Capture the cell that displays the provided text and extract its (X, Y) central coordinate. 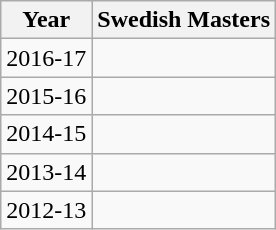
Year (46, 20)
2015-16 (46, 96)
2014-15 (46, 134)
2012-13 (46, 210)
2016-17 (46, 58)
Swedish Masters (184, 20)
2013-14 (46, 172)
